Return [x, y] of the center of cell containing provided text 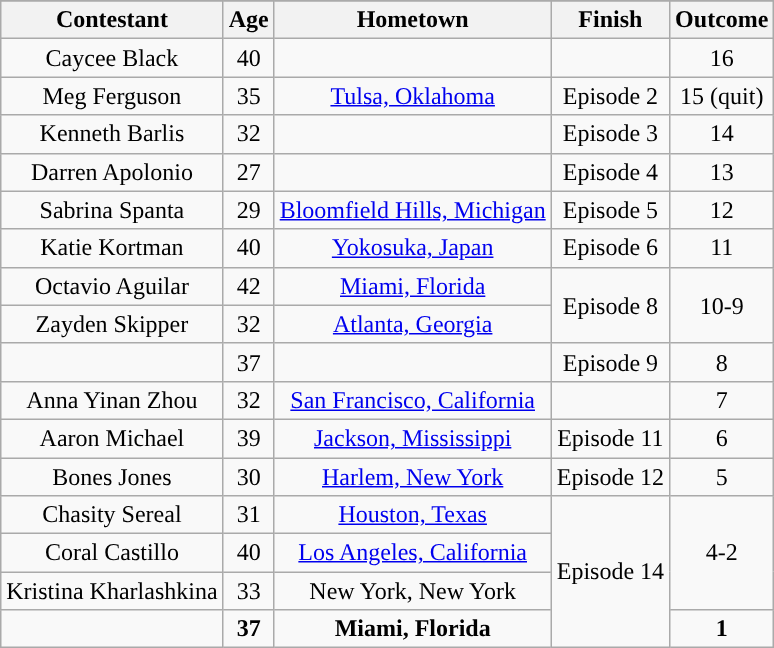
Katie Kortman [112, 248]
Hometown [412, 20]
Age [248, 20]
Episode 2 [610, 96]
Harlem, New York [412, 477]
Aaron Michael [112, 438]
Episode 14 [610, 572]
Episode 6 [610, 248]
Episode 4 [610, 172]
Outcome [722, 20]
42 [248, 286]
Octavio Aguilar [112, 286]
Finish [610, 20]
16 [722, 58]
1 [722, 629]
31 [248, 515]
35 [248, 96]
14 [722, 134]
Los Angeles, California [412, 553]
Jackson, Mississippi [412, 438]
Atlanta, Georgia [412, 324]
Houston, Texas [412, 515]
Chasity Sereal [112, 515]
Episode 3 [610, 134]
15 (quit) [722, 96]
Kristina Kharlashkina [112, 591]
39 [248, 438]
Episode 12 [610, 477]
4-2 [722, 553]
Tulsa, Oklahoma [412, 96]
13 [722, 172]
8 [722, 362]
New York, New York [412, 591]
Episode 5 [610, 210]
Coral Castillo [112, 553]
5 [722, 477]
Darren Apolonio [112, 172]
33 [248, 591]
11 [722, 248]
Episode 9 [610, 362]
30 [248, 477]
Caycee Black [112, 58]
Meg Ferguson [112, 96]
29 [248, 210]
San Francisco, California [412, 400]
27 [248, 172]
Kenneth Barlis [112, 134]
Bones Jones [112, 477]
Anna Yinan Zhou [112, 400]
Episode 11 [610, 438]
Contestant [112, 20]
12 [722, 210]
Yokosuka, Japan [412, 248]
10-9 [722, 305]
Sabrina Spanta [112, 210]
Bloomfield Hills, Michigan [412, 210]
Episode 8 [610, 305]
Zayden Skipper [112, 324]
6 [722, 438]
7 [722, 400]
